For the text-containing cell, return its midpoint in (x, y) coordinate format. 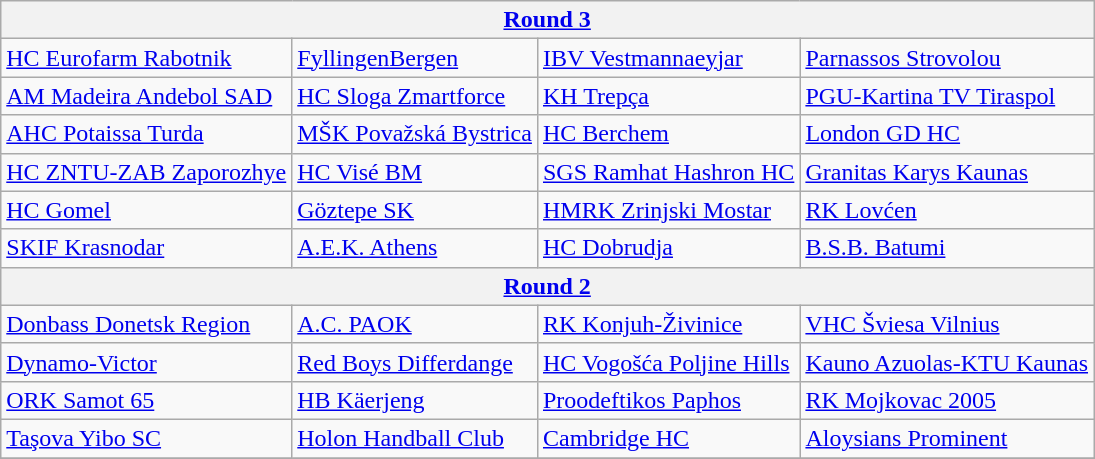
HC Berchem (668, 134)
HC ZNTU-ZAB Zaporozhye (146, 172)
AHC Potaissa Turda (146, 134)
Parnassos Strovolou (947, 58)
KH Trepça (668, 96)
Cambridge HC (668, 438)
SGS Ramhat Hashron HC (668, 172)
B.S.B. Batumi (947, 248)
HC Gomel (146, 210)
HB Käerjeng (415, 400)
VHC Šviesa Vilnius (947, 324)
Proodeftikos Paphos (668, 400)
Taşova Yibo SC (146, 438)
Round 2 (548, 286)
Kauno Azuolas-KTU Kaunas (947, 362)
Red Boys Differdange (415, 362)
Aloysians Prominent (947, 438)
HMRK Zrinjski Mostar (668, 210)
AM Madeira Andebol SAD (146, 96)
HC Dobrudja (668, 248)
HC Visé BM (415, 172)
A.E.K. Athens (415, 248)
HC Sloga Zmartforce (415, 96)
HC Vogošća Poljine Hills (668, 362)
IBV Vestmannaeyjar (668, 58)
Donbass Donetsk Region (146, 324)
Holon Handball Club (415, 438)
Göztepe SK (415, 210)
MŠK Považská Bystrica (415, 134)
PGU-Kartina TV Tiraspol (947, 96)
Round 3 (548, 20)
RK Konjuh-Živinice (668, 324)
ORK Samot 65 (146, 400)
Dynamo-Victor (146, 362)
RK Mojkovac 2005 (947, 400)
London GD HC (947, 134)
RK Lovćen (947, 210)
Granitas Karys Kaunas (947, 172)
SKIF Krasnodar (146, 248)
A.C. PAOK (415, 324)
FyllingenBergen (415, 58)
HC Eurofarm Rabotnik (146, 58)
